Determine the (X, Y) coordinate at the center of the cell enclosing the given text.  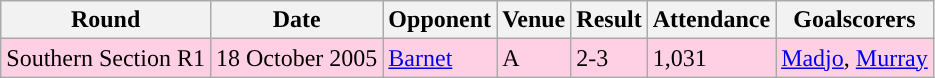
A (534, 58)
Goalscorers (855, 20)
Round (106, 20)
Result (609, 20)
Opponent (440, 20)
Venue (534, 20)
Attendance (711, 20)
2-3 (609, 58)
18 October 2005 (296, 58)
Madjo, Murray (855, 58)
Southern Section R1 (106, 58)
Barnet (440, 58)
1,031 (711, 58)
Date (296, 20)
